Detect which cell encompasses the target text, then output its (X, Y) center coordinate. 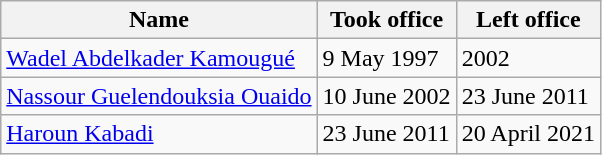
Took office (386, 20)
Name (159, 20)
Haroun Kabadi (159, 134)
Wadel Abdelkader Kamougué (159, 58)
2002 (528, 58)
9 May 1997 (386, 58)
20 April 2021 (528, 134)
10 June 2002 (386, 96)
Left office (528, 20)
Nassour Guelendouksia Ouaido (159, 96)
